Extract the [X, Y] coordinate from the center of the cell holding the provided text.  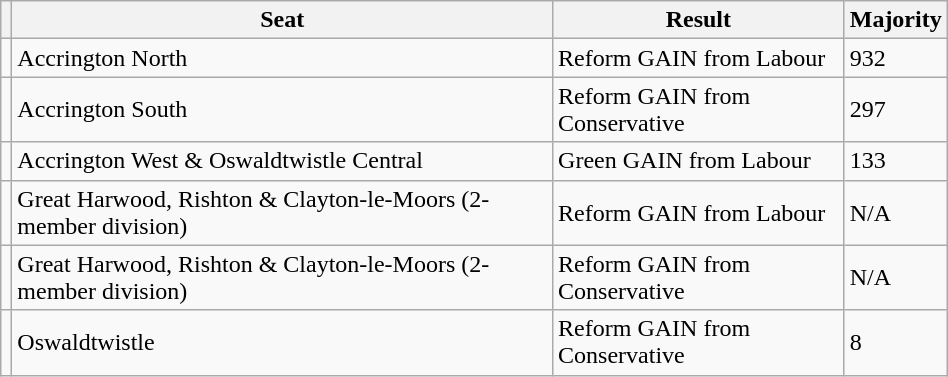
Accrington West & Oswaldtwistle Central [282, 161]
Accrington South [282, 110]
932 [896, 58]
Accrington North [282, 58]
Majority [896, 20]
Green GAIN from Labour [699, 161]
Result [699, 20]
133 [896, 161]
Seat [282, 20]
297 [896, 110]
8 [896, 342]
Oswaldtwistle [282, 342]
